Extract the (X, Y) coordinate from the center of the cell holding the provided text.  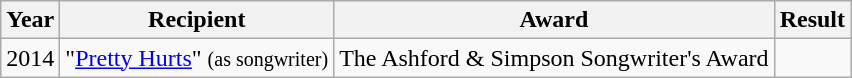
Award (554, 20)
Year (30, 20)
Result (812, 20)
Recipient (197, 20)
"Pretty Hurts" (as songwriter) (197, 58)
The Ashford & Simpson Songwriter's Award (554, 58)
2014 (30, 58)
